Detect which cell encompasses the target text, then output its (x, y) center coordinate. 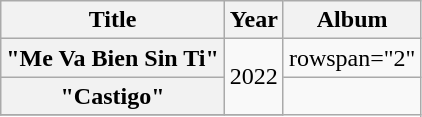
2022 (254, 77)
Title (113, 20)
rowspan="2" (352, 58)
"Me Va Bien Sin Ti" (113, 58)
Album (352, 20)
"Castigo" (113, 96)
Year (254, 20)
